Search for the cell housing the specified text and yield its [x, y] center coordinate. 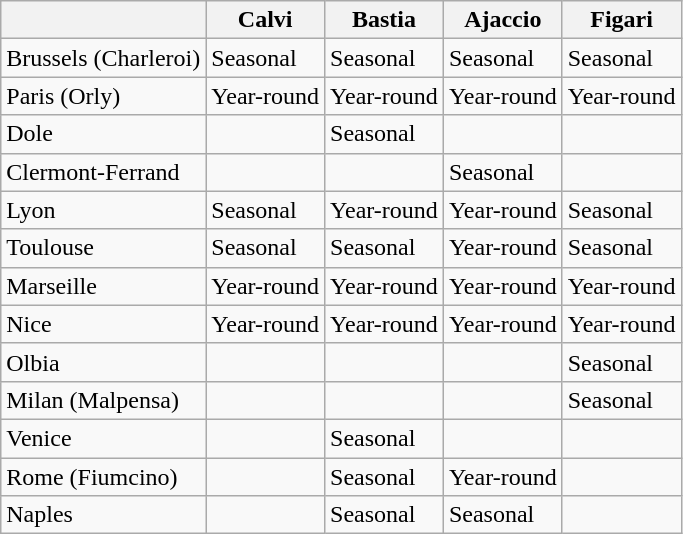
Marseille [104, 286]
Venice [104, 438]
Lyon [104, 210]
Toulouse [104, 248]
Ajaccio [502, 20]
Brussels (Charleroi) [104, 58]
Olbia [104, 362]
Dole [104, 134]
Clermont-Ferrand [104, 172]
Nice [104, 324]
Figari [622, 20]
Paris (Orly) [104, 96]
Milan (Malpensa) [104, 400]
Calvi [266, 20]
Bastia [384, 20]
Rome (Fiumcino) [104, 477]
Naples [104, 515]
